Extract the [X, Y] coordinate from the center of the cell holding the provided text.  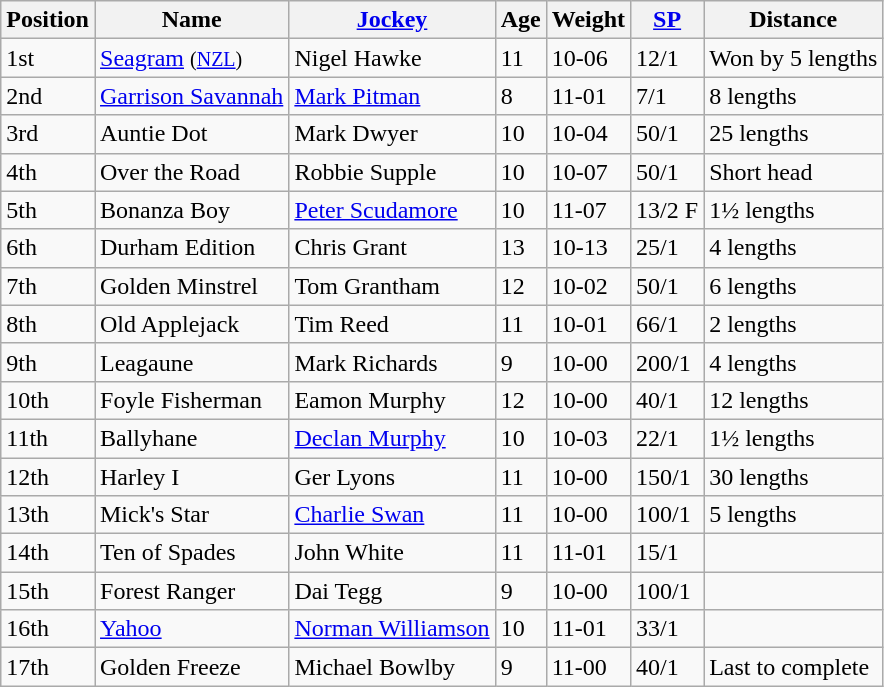
10-07 [588, 172]
200/1 [668, 362]
Chris Grant [392, 248]
Mark Dwyer [392, 134]
Eamon Murphy [392, 400]
Ten of Spades [191, 553]
Nigel Hawke [392, 58]
Auntie Dot [191, 134]
14th [48, 553]
Harley I [191, 477]
Robbie Supple [392, 172]
8th [48, 324]
11-00 [588, 667]
Forest Ranger [191, 591]
Short head [794, 172]
10-03 [588, 438]
9th [48, 362]
Ger Lyons [392, 477]
12th [48, 477]
13 [520, 248]
10-04 [588, 134]
25 lengths [794, 134]
Golden Minstrel [191, 286]
30 lengths [794, 477]
Yahoo [191, 629]
10-06 [588, 58]
2nd [48, 96]
Old Applejack [191, 324]
Distance [794, 20]
Declan Murphy [392, 438]
16th [48, 629]
15/1 [668, 553]
4th [48, 172]
Golden Freeze [191, 667]
Dai Tegg [392, 591]
Mick's Star [191, 515]
Bonanza Boy [191, 210]
Leagaune [191, 362]
66/1 [668, 324]
Peter Scudamore [392, 210]
2 lengths [794, 324]
5 lengths [794, 515]
7th [48, 286]
Weight [588, 20]
Last to complete [794, 667]
John White [392, 553]
Norman Williamson [392, 629]
11-07 [588, 210]
Over the Road [191, 172]
11th [48, 438]
10-13 [588, 248]
17th [48, 667]
15th [48, 591]
10-02 [588, 286]
7/1 [668, 96]
150/1 [668, 477]
1st [48, 58]
Name [191, 20]
Garrison Savannah [191, 96]
Ballyhane [191, 438]
5th [48, 210]
Charlie Swan [392, 515]
Foyle Fisherman [191, 400]
10th [48, 400]
12/1 [668, 58]
Age [520, 20]
10-01 [588, 324]
Tim Reed [392, 324]
Michael Bowlby [392, 667]
6th [48, 248]
25/1 [668, 248]
Durham Edition [191, 248]
12 lengths [794, 400]
Jockey [392, 20]
Mark Richards [392, 362]
22/1 [668, 438]
6 lengths [794, 286]
8 [520, 96]
13th [48, 515]
33/1 [668, 629]
3rd [48, 134]
13/2 F [668, 210]
Position [48, 20]
Tom Grantham [392, 286]
Seagram (NZL) [191, 58]
Mark Pitman [392, 96]
SP [668, 20]
Won by 5 lengths [794, 58]
8 lengths [794, 96]
